Find where the given text appears and provide that cell's center as [x, y] coordinate. 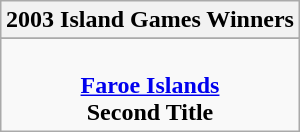
2003 Island Games Winners [150, 20]
Faroe IslandsSecond Title [150, 85]
